Output the [x, y] coordinate of the center of the cell containing the given text.  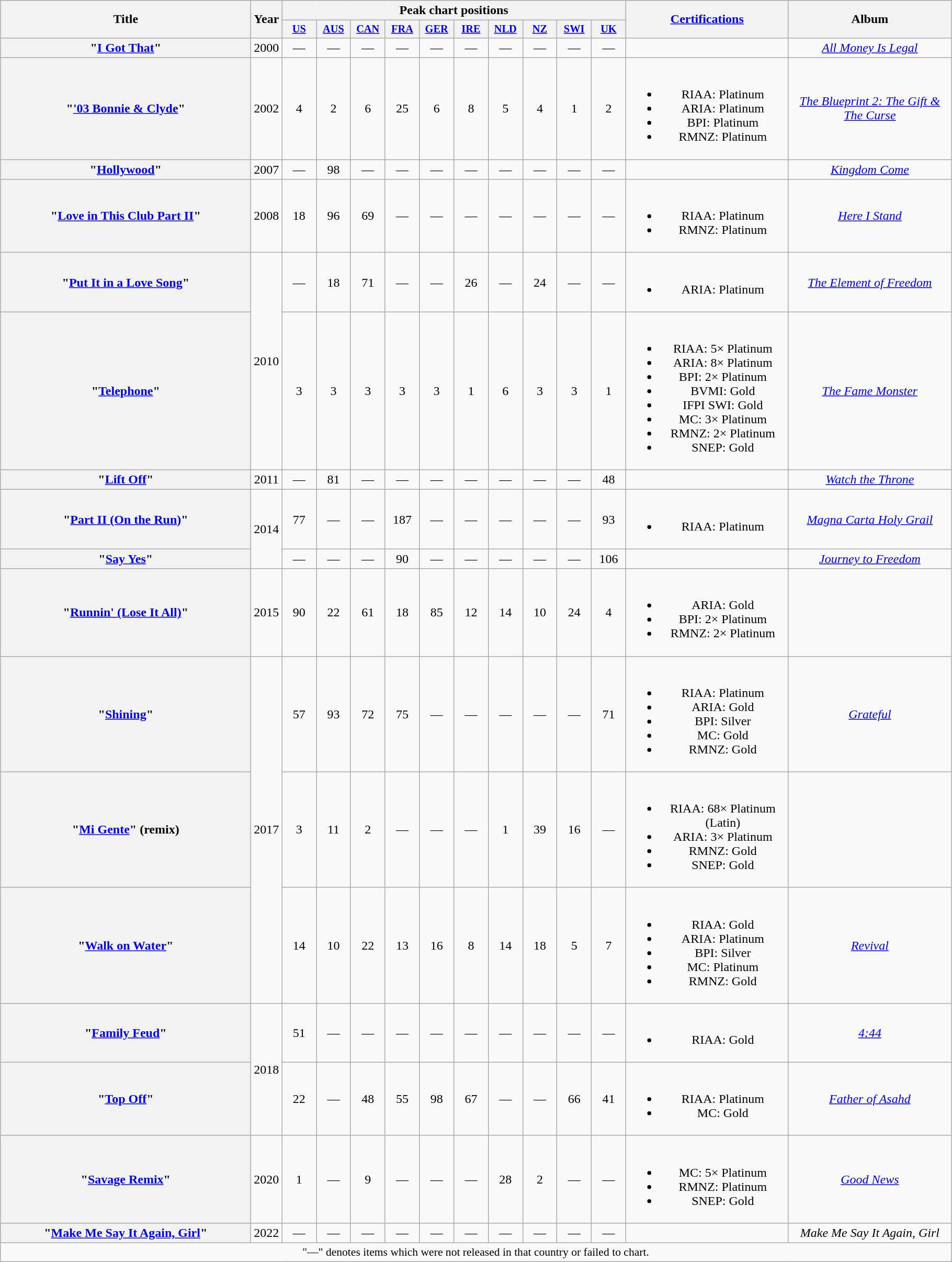
Grateful [869, 714]
UK [609, 29]
RIAA: PlatinumRMNZ: Platinum [707, 216]
57 [299, 714]
"Family Feud" [126, 1033]
NLD [505, 29]
Here I Stand [869, 216]
2007 [267, 170]
ARIA: Platinum [707, 283]
67 [471, 1099]
US [299, 29]
25 [402, 109]
2002 [267, 109]
13 [402, 945]
The Fame Monster [869, 391]
"Make Me Say It Again, Girl" [126, 1233]
9 [368, 1179]
RIAA: PlatinumARIA: PlatinumBPI: PlatinumRMNZ: Platinum [707, 109]
77 [299, 519]
96 [334, 216]
66 [574, 1099]
All Money Is Legal [869, 48]
Revival [869, 945]
81 [334, 480]
The Blueprint 2: The Gift & The Curse [869, 109]
Make Me Say It Again, Girl [869, 1233]
2018 [267, 1069]
39 [540, 830]
4:44 [869, 1033]
"Mi Gente" (remix) [126, 830]
2010 [267, 361]
Watch the Throne [869, 480]
Album [869, 19]
2015 [267, 612]
Journey to Freedom [869, 559]
2008 [267, 216]
26 [471, 283]
"'03 Bonnie & Clyde" [126, 109]
12 [471, 612]
RIAA: PlatinumARIA: GoldBPI: SilverMC: GoldRMNZ: Gold [707, 714]
RIAA: PlatinumMC: Gold [707, 1099]
72 [368, 714]
"Telephone" [126, 391]
Title [126, 19]
"Savage Remix" [126, 1179]
NZ [540, 29]
RIAA: Gold [707, 1033]
The Element of Freedom [869, 283]
28 [505, 1179]
"Hollywood" [126, 170]
2020 [267, 1179]
"Love in This Club Part II" [126, 216]
61 [368, 612]
Father of Asahd [869, 1099]
GER [437, 29]
Peak chart positions [454, 10]
IRE [471, 29]
RIAA: 5× PlatinumARIA: 8× PlatinumBPI: 2× PlatinumBVMI: GoldIFPI SWI: GoldMC: 3× PlatinumRMNZ: 2× PlatinumSNEP: Gold [707, 391]
"Shining" [126, 714]
2022 [267, 1233]
Good News [869, 1179]
41 [609, 1099]
85 [437, 612]
CAN [368, 29]
55 [402, 1099]
"Say Yes" [126, 559]
RIAA: GoldARIA: PlatinumBPI: SilverMC: PlatinumRMNZ: Gold [707, 945]
RIAA: Platinum [707, 519]
FRA [402, 29]
"I Got That" [126, 48]
AUS [334, 29]
Kingdom Come [869, 170]
106 [609, 559]
SWI [574, 29]
ARIA: GoldBPI: 2× PlatinumRMNZ: 2× Platinum [707, 612]
"—" denotes items which were not released in that country or failed to chart. [476, 1253]
2014 [267, 529]
"Part II (On the Run)" [126, 519]
"Runnin' (Lose It All)" [126, 612]
Certifications [707, 19]
69 [368, 216]
187 [402, 519]
RIAA: 68× Platinum (Latin)ARIA: 3× PlatinumRMNZ: GoldSNEP: Gold [707, 830]
11 [334, 830]
Magna Carta Holy Grail [869, 519]
75 [402, 714]
"Top Off" [126, 1099]
7 [609, 945]
2011 [267, 480]
Year [267, 19]
MC: 5× PlatinumRMNZ: PlatinumSNEP: Gold [707, 1179]
"Walk on Water" [126, 945]
"Put It in a Love Song" [126, 283]
"Lift Off" [126, 480]
51 [299, 1033]
2000 [267, 48]
2017 [267, 830]
